Scan for the cell matching the given text and deliver its [x, y] coordinate at center. 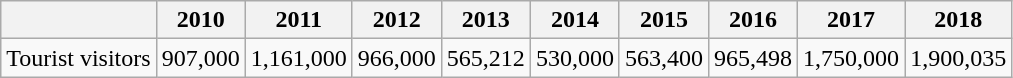
1,161,000 [298, 58]
530,000 [574, 58]
2016 [754, 20]
966,000 [396, 58]
Tourist visitors [78, 58]
2015 [664, 20]
2012 [396, 20]
2018 [958, 20]
2013 [486, 20]
965,498 [754, 58]
2011 [298, 20]
1,750,000 [852, 58]
2014 [574, 20]
565,212 [486, 58]
907,000 [200, 58]
2017 [852, 20]
1,900,035 [958, 58]
563,400 [664, 58]
2010 [200, 20]
